Determine the [X, Y] coordinate at the center of the cell enclosing the given text.  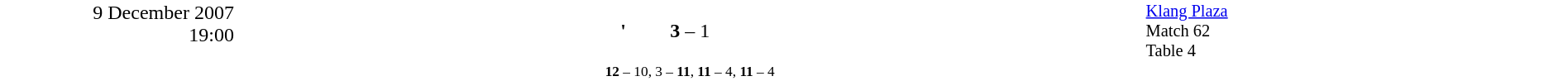
Klang PlazaMatch 62Table 4 [1356, 31]
3 – 1 [690, 31]
' [431, 31]
9 December 200719:00 [117, 40]
12 – 10, 3 – 11, 11 – 4, 11 – 4 [690, 71]
